Scan for the cell matching the given text and deliver its [X, Y] coordinate at center. 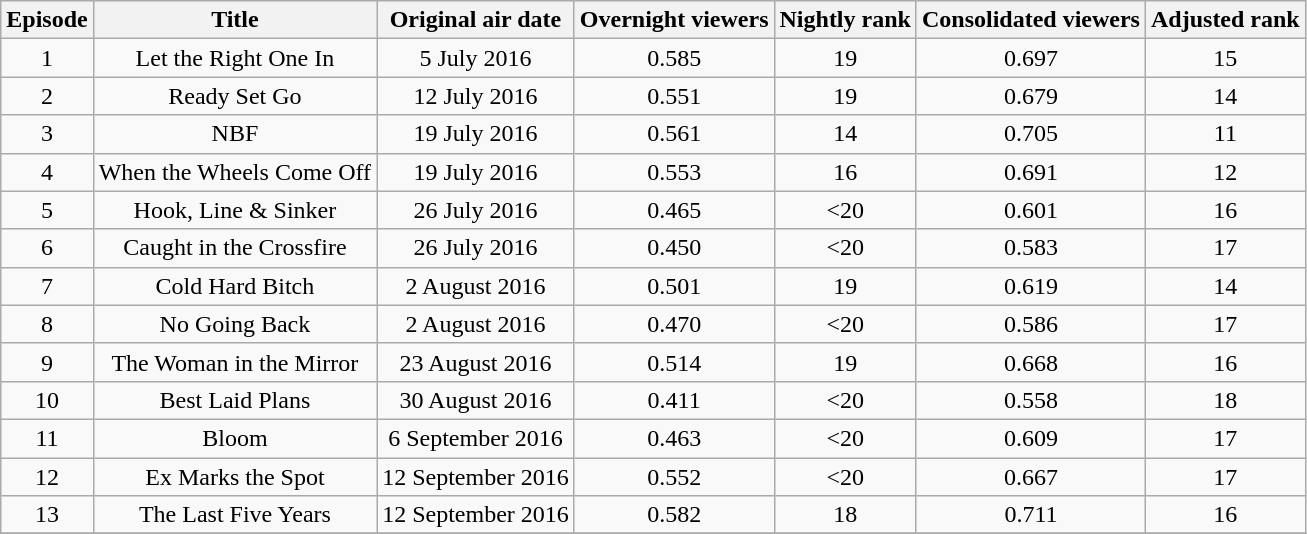
0.585 [674, 58]
3 [47, 134]
0.553 [674, 172]
NBF [234, 134]
0.667 [1030, 477]
0.411 [674, 400]
0.679 [1030, 96]
The Last Five Years [234, 515]
30 August 2016 [476, 400]
0.619 [1030, 286]
0.470 [674, 324]
Consolidated viewers [1030, 20]
0.514 [674, 362]
13 [47, 515]
0.465 [674, 210]
Bloom [234, 438]
23 August 2016 [476, 362]
0.558 [1030, 400]
Episode [47, 20]
1 [47, 58]
0.450 [674, 248]
Ready Set Go [234, 96]
0.463 [674, 438]
Let the Right One In [234, 58]
Caught in the Crossfire [234, 248]
2 [47, 96]
Hook, Line & Sinker [234, 210]
9 [47, 362]
0.601 [1030, 210]
0.551 [674, 96]
Overnight viewers [674, 20]
0.711 [1030, 515]
0.668 [1030, 362]
0.697 [1030, 58]
Cold Hard Bitch [234, 286]
7 [47, 286]
No Going Back [234, 324]
The Woman in the Mirror [234, 362]
15 [1225, 58]
Title [234, 20]
0.582 [674, 515]
6 September 2016 [476, 438]
Best Laid Plans [234, 400]
5 July 2016 [476, 58]
Adjusted rank [1225, 20]
0.501 [674, 286]
Nightly rank [845, 20]
0.705 [1030, 134]
5 [47, 210]
6 [47, 248]
Ex Marks the Spot [234, 477]
When the Wheels Come Off [234, 172]
Original air date [476, 20]
12 July 2016 [476, 96]
4 [47, 172]
0.552 [674, 477]
0.609 [1030, 438]
0.586 [1030, 324]
0.561 [674, 134]
0.691 [1030, 172]
10 [47, 400]
8 [47, 324]
0.583 [1030, 248]
